For the text-containing cell, return its midpoint in [X, Y] coordinate format. 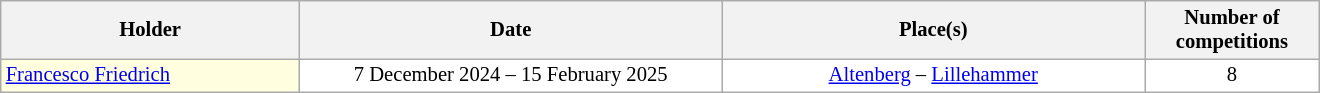
Number of competitions [1232, 29]
7 December 2024 – 15 February 2025 [510, 75]
Holder [150, 29]
8 [1232, 75]
Francesco Friedrich [150, 75]
Place(s) [934, 29]
Date [510, 29]
Altenberg – Lillehammer [934, 75]
